Return (X, Y) of the center of cell containing provided text 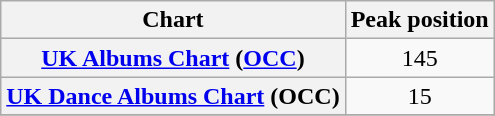
UK Dance Albums Chart (OCC) (173, 96)
Peak position (420, 20)
Chart (173, 20)
15 (420, 96)
UK Albums Chart (OCC) (173, 58)
145 (420, 58)
